Pinpoint the cell where the given text exists, returning its (x, y) midpoint coordinate. 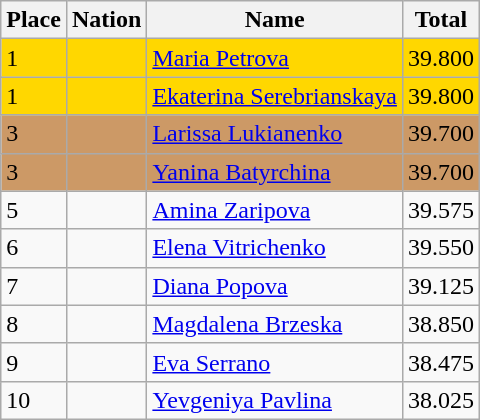
39.575 (440, 210)
Ekaterina Serebrianskaya (275, 96)
38.475 (440, 362)
Magdalena Brzeska (275, 324)
Eva Serrano (275, 362)
Total (440, 20)
5 (34, 210)
Name (275, 20)
Amina Zaripova (275, 210)
39.125 (440, 286)
Nation (106, 20)
Elena Vitrichenko (275, 248)
Yanina Batyrchina (275, 172)
Maria Petrova (275, 58)
10 (34, 400)
39.550 (440, 248)
Larissa Lukianenko (275, 134)
8 (34, 324)
7 (34, 286)
Diana Popova (275, 286)
Place (34, 20)
38.025 (440, 400)
9 (34, 362)
6 (34, 248)
Yevgeniya Pavlina (275, 400)
38.850 (440, 324)
